From the cell containing the given text, extract its center point as (x, y) coordinate. 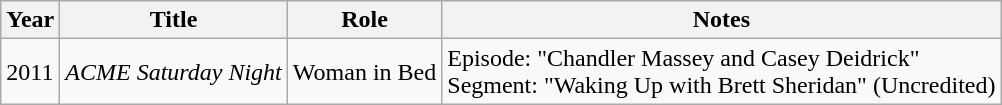
Episode: "Chandler Massey and Casey Deidrick"Segment: "Waking Up with Brett Sheridan" (Uncredited) (722, 72)
Woman in Bed (364, 72)
Role (364, 20)
Notes (722, 20)
Year (30, 20)
ACME Saturday Night (174, 72)
Title (174, 20)
2011 (30, 72)
